Return the [X, Y] coordinate for the center point of the cell that contains the specified text.  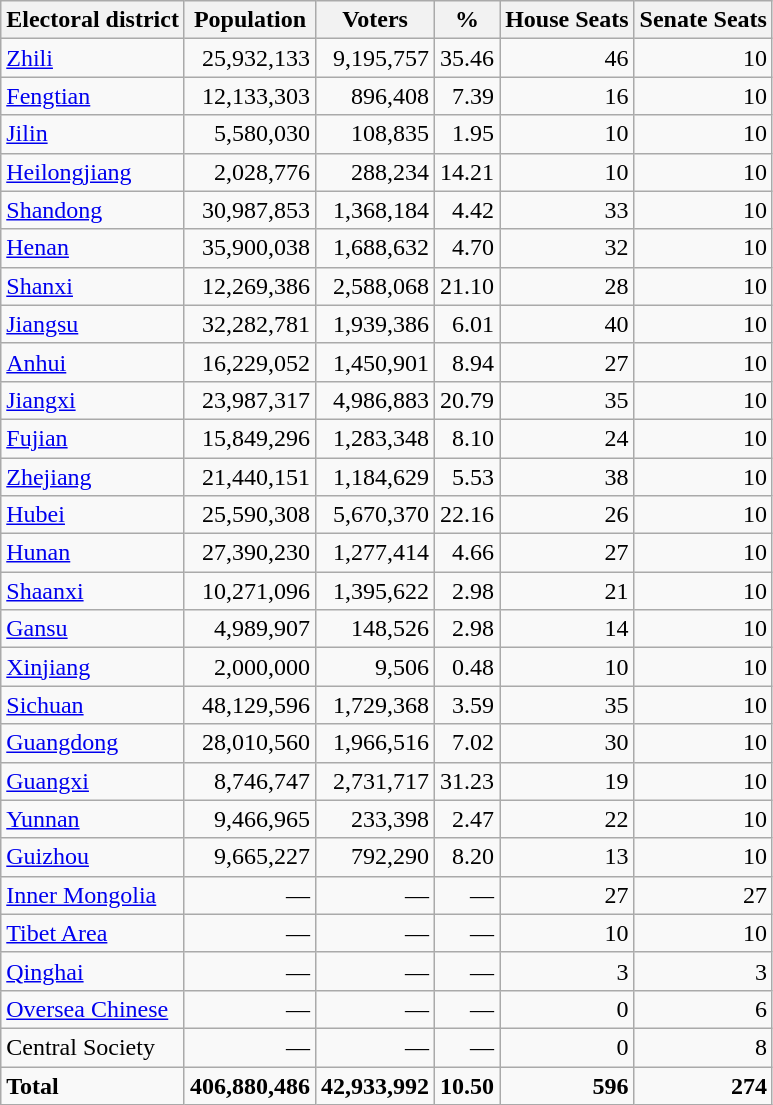
2,028,776 [250, 172]
21,440,151 [250, 477]
Oversea Chinese [93, 1009]
20.79 [468, 400]
Total [93, 1085]
25,932,133 [250, 58]
274 [703, 1085]
1,450,901 [374, 362]
6.01 [468, 324]
16,229,052 [250, 362]
23,987,317 [250, 400]
10,271,096 [250, 591]
2.47 [468, 819]
Jiangxi [93, 400]
9,506 [374, 667]
35.46 [468, 58]
1,184,629 [374, 477]
4.70 [468, 248]
0.48 [468, 667]
7.39 [468, 96]
19 [567, 781]
Guangdong [93, 743]
12,269,386 [250, 286]
Tibet Area [93, 933]
31.23 [468, 781]
42,933,992 [374, 1085]
48,129,596 [250, 705]
1,729,368 [374, 705]
Zhili [93, 58]
Central Society [93, 1047]
4,986,883 [374, 400]
Xinjiang [93, 667]
Inner Mongolia [93, 895]
9,466,965 [250, 819]
792,290 [374, 857]
9,195,757 [374, 58]
148,526 [374, 629]
21 [567, 591]
40 [567, 324]
2,000,000 [250, 667]
22.16 [468, 515]
406,880,486 [250, 1085]
Zhejiang [93, 477]
Fengtian [93, 96]
4,989,907 [250, 629]
8.94 [468, 362]
896,408 [374, 96]
Jilin [93, 134]
46 [567, 58]
22 [567, 819]
Henan [93, 248]
6 [703, 1009]
Qinghai [93, 971]
15,849,296 [250, 438]
1,688,632 [374, 248]
30 [567, 743]
1,277,414 [374, 553]
4.66 [468, 553]
7.02 [468, 743]
Senate Seats [703, 20]
Voters [374, 20]
25,590,308 [250, 515]
10.50 [468, 1085]
26 [567, 515]
2,588,068 [374, 286]
Shandong [93, 210]
8 [703, 1047]
5,580,030 [250, 134]
Gansu [93, 629]
House Seats [567, 20]
1,368,184 [374, 210]
Shaanxi [93, 591]
32,282,781 [250, 324]
4.42 [468, 210]
Sichuan [93, 705]
1,939,386 [374, 324]
14.21 [468, 172]
288,234 [374, 172]
8,746,747 [250, 781]
Yunnan [93, 819]
Guangxi [93, 781]
3.59 [468, 705]
Population [250, 20]
Shanxi [93, 286]
Hunan [93, 553]
13 [567, 857]
9,665,227 [250, 857]
5,670,370 [374, 515]
Guizhou [93, 857]
35,900,038 [250, 248]
8.10 [468, 438]
14 [567, 629]
Jiangsu [93, 324]
5.53 [468, 477]
Fujian [93, 438]
233,398 [374, 819]
24 [567, 438]
Anhui [93, 362]
% [468, 20]
33 [567, 210]
28,010,560 [250, 743]
21.10 [468, 286]
8.20 [468, 857]
596 [567, 1085]
12,133,303 [250, 96]
27,390,230 [250, 553]
Heilongjiang [93, 172]
Hubei [93, 515]
32 [567, 248]
1,395,622 [374, 591]
16 [567, 96]
1,966,516 [374, 743]
2,731,717 [374, 781]
30,987,853 [250, 210]
Electoral district [93, 20]
38 [567, 477]
1,283,348 [374, 438]
1.95 [468, 134]
108,835 [374, 134]
28 [567, 286]
